From the cell containing the given text, extract its center point as (X, Y) coordinate. 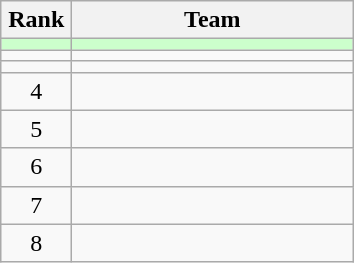
6 (36, 167)
Team (212, 20)
4 (36, 91)
8 (36, 243)
7 (36, 205)
5 (36, 129)
Rank (36, 20)
